Extract the [x, y] coordinate from the center of the cell holding the provided text.  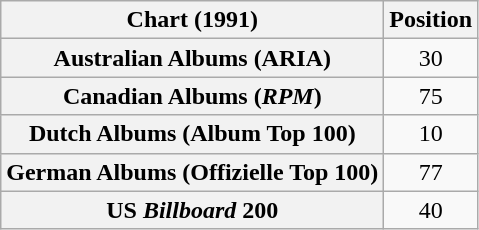
Chart (1991) [192, 20]
Canadian Albums (RPM) [192, 96]
Dutch Albums (Album Top 100) [192, 134]
40 [431, 210]
German Albums (Offizielle Top 100) [192, 172]
77 [431, 172]
Position [431, 20]
US Billboard 200 [192, 210]
30 [431, 58]
10 [431, 134]
75 [431, 96]
Australian Albums (ARIA) [192, 58]
